Find where the given text appears and provide that cell's center as (x, y) coordinate. 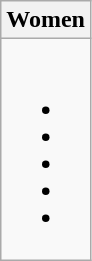
Women (46, 20)
